Find where the given text appears and provide that cell's center as (X, Y) coordinate. 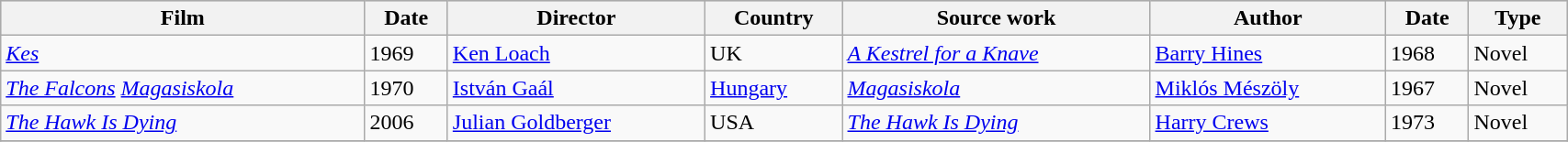
2006 (406, 123)
Hungary (773, 88)
Source work (996, 18)
1970 (406, 88)
Type (1517, 18)
Harry Crews (1268, 123)
A Kestrel for a Knave (996, 53)
Miklós Mészöly (1268, 88)
Barry Hines (1268, 53)
1973 (1427, 123)
Director (576, 18)
Ken Loach (576, 53)
István Gaál (576, 88)
Country (773, 18)
1967 (1427, 88)
The Falcons Magasiskola (183, 88)
UK (773, 53)
Magasiskola (996, 88)
Author (1268, 18)
1968 (1427, 53)
Kes (183, 53)
Julian Goldberger (576, 123)
Film (183, 18)
1969 (406, 53)
USA (773, 123)
